Find where the given text appears and provide that cell's center as (X, Y) coordinate. 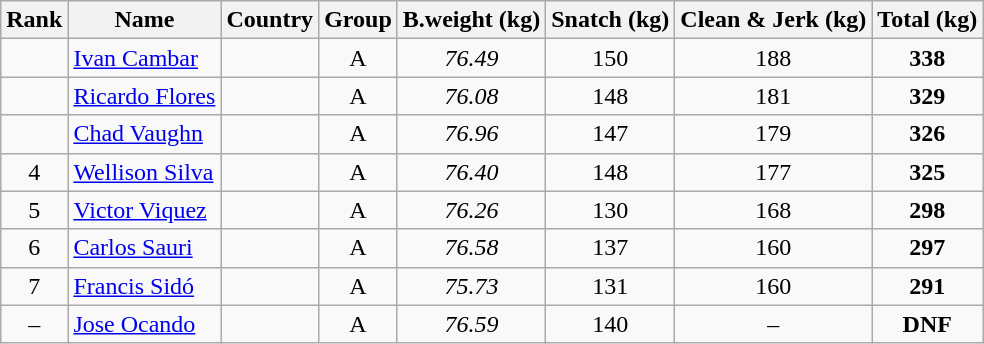
137 (610, 248)
150 (610, 58)
Ivan Cambar (144, 58)
Ricardo Flores (144, 96)
Wellison Silva (144, 172)
Snatch (kg) (610, 20)
140 (610, 324)
76.49 (471, 58)
Rank (34, 20)
326 (928, 134)
76.96 (471, 134)
Country (270, 20)
Carlos Sauri (144, 248)
Clean & Jerk (kg) (774, 20)
76.58 (471, 248)
168 (774, 210)
130 (610, 210)
297 (928, 248)
329 (928, 96)
338 (928, 58)
5 (34, 210)
Francis Sidó (144, 286)
Jose Ocando (144, 324)
7 (34, 286)
76.40 (471, 172)
76.08 (471, 96)
291 (928, 286)
DNF (928, 324)
298 (928, 210)
188 (774, 58)
75.73 (471, 286)
76.26 (471, 210)
Chad Vaughn (144, 134)
Victor Viquez (144, 210)
177 (774, 172)
179 (774, 134)
131 (610, 286)
Total (kg) (928, 20)
Name (144, 20)
6 (34, 248)
B.weight (kg) (471, 20)
325 (928, 172)
Group (358, 20)
181 (774, 96)
76.59 (471, 324)
147 (610, 134)
4 (34, 172)
